Identify which cell holds the provided text, then report its (X, Y) central coordinate. 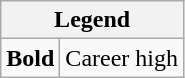
Career high (122, 58)
Legend (92, 20)
Bold (30, 58)
